Search for the cell housing the specified text and yield its (X, Y) center coordinate. 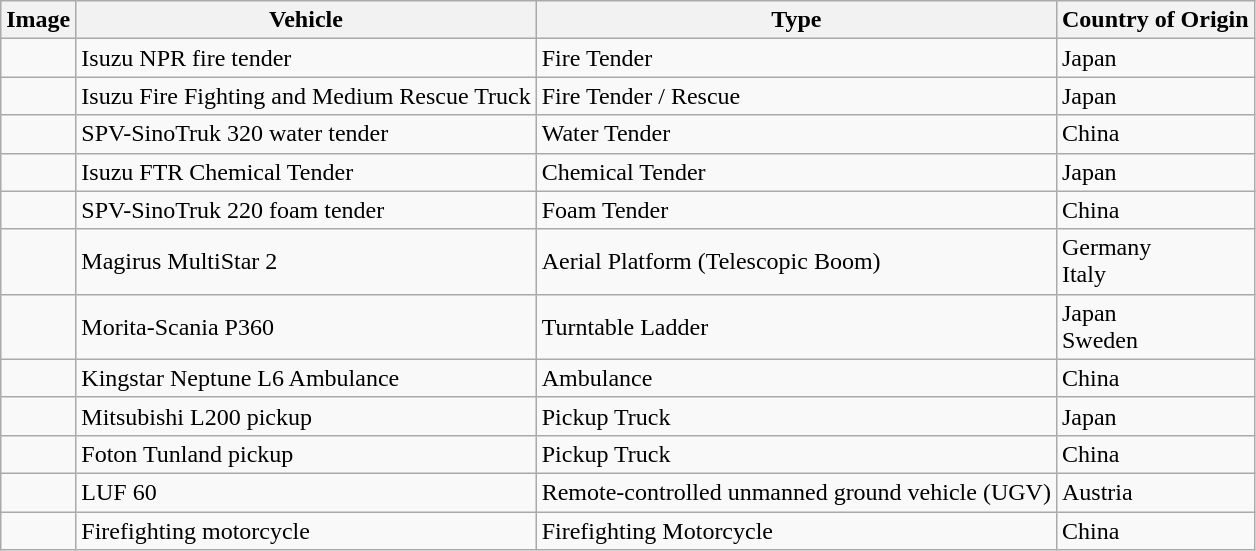
Isuzu Fire Fighting and Medium Rescue Truck (306, 96)
Type (796, 20)
Germany Italy (1155, 262)
SPV-SinoTruk 220 foam tender (306, 210)
Country of Origin (1155, 20)
Magirus MultiStar 2 (306, 262)
Water Tender (796, 134)
Isuzu NPR fire tender (306, 58)
Japan Sweden (1155, 326)
Mitsubishi L200 pickup (306, 416)
Fire Tender / Rescue (796, 96)
Foton Tunland pickup (306, 454)
Kingstar Neptune L6 Ambulance (306, 378)
LUF 60 (306, 492)
Turntable Ladder (796, 326)
Morita-Scania P360 (306, 326)
SPV-SinoTruk 320 water tender (306, 134)
Foam Tender (796, 210)
Isuzu FTR Chemical Tender (306, 172)
Firefighting Motorcycle (796, 531)
Aerial Platform (Telescopic Boom) (796, 262)
Vehicle (306, 20)
Remote-controlled unmanned ground vehicle (UGV) (796, 492)
Austria (1155, 492)
Firefighting motorcycle (306, 531)
Fire Tender (796, 58)
Chemical Tender (796, 172)
Ambulance (796, 378)
Image (38, 20)
